Find where the given text appears and provide that cell's center as [X, Y] coordinate. 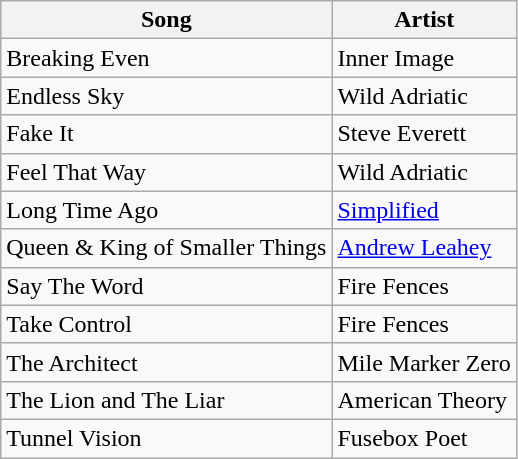
The Lion and The Liar [166, 400]
Andrew Leahey [424, 248]
Mile Marker Zero [424, 362]
Take Control [166, 324]
Fake It [166, 134]
Song [166, 20]
The Architect [166, 362]
Steve Everett [424, 134]
Breaking Even [166, 58]
Endless Sky [166, 96]
Fusebox Poet [424, 438]
Feel That Way [166, 172]
Artist [424, 20]
Say The Word [166, 286]
Queen & King of Smaller Things [166, 248]
Tunnel Vision [166, 438]
American Theory [424, 400]
Inner Image [424, 58]
Long Time Ago [166, 210]
Simplified [424, 210]
